Scan for the cell matching the given text and deliver its (x, y) coordinate at center. 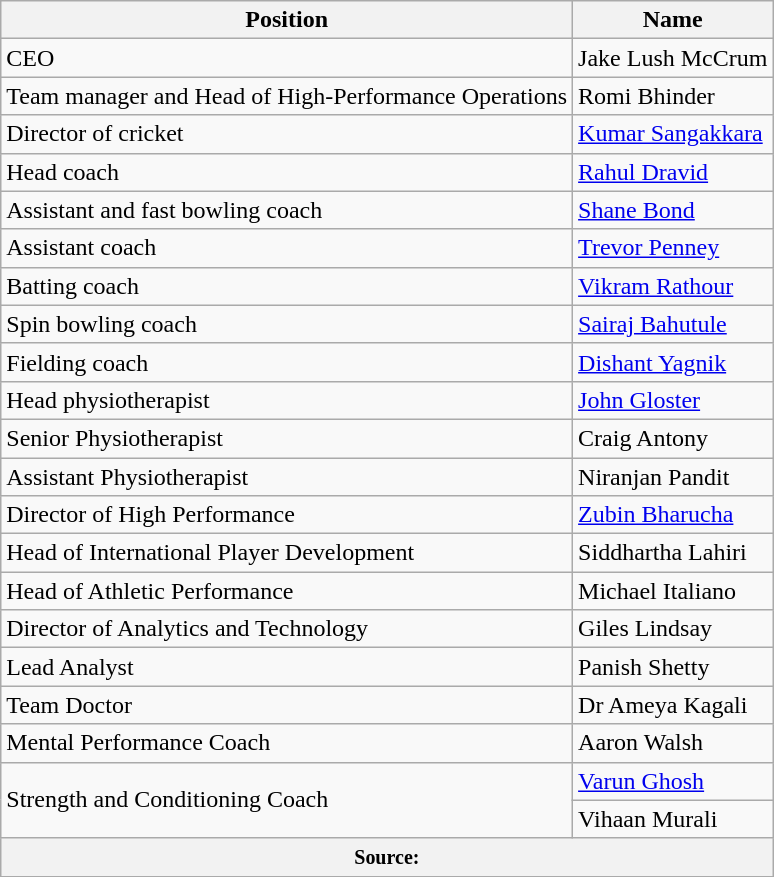
Assistant Physiotherapist (287, 477)
Aaron Walsh (673, 743)
Head of International Player Development (287, 553)
Director of Analytics and Technology (287, 629)
Jake Lush McCrum (673, 58)
Dishant Yagnik (673, 362)
Rahul Dravid (673, 172)
Michael Italiano (673, 591)
Shane Bond (673, 210)
Head physiotherapist (287, 400)
Head of Athletic Performance (287, 591)
Zubin Bharucha (673, 515)
Assistant and fast bowling coach (287, 210)
Siddhartha Lahiri (673, 553)
Panish Shetty (673, 667)
Mental Performance Coach (287, 743)
Source: (387, 857)
Trevor Penney (673, 248)
Strength and Conditioning Coach (287, 800)
Niranjan Pandit (673, 477)
Lead Analyst (287, 667)
Assistant coach (287, 248)
Varun Ghosh (673, 781)
Director of cricket (287, 134)
Spin bowling coach (287, 324)
Giles Lindsay (673, 629)
Dr Ameya Kagali (673, 705)
Craig Antony (673, 438)
Name (673, 20)
Romi Bhinder (673, 96)
Fielding coach (287, 362)
Senior Physiotherapist (287, 438)
Vihaan Murali (673, 819)
Batting coach (287, 286)
Team Doctor (287, 705)
Position (287, 20)
Team manager and Head of High-Performance Operations (287, 96)
CEO (287, 58)
Vikram Rathour (673, 286)
John Gloster (673, 400)
Head coach (287, 172)
Kumar Sangakkara (673, 134)
Sairaj Bahutule (673, 324)
Director of High Performance (287, 515)
